Pinpoint the cell where the given text exists, returning its [X, Y] midpoint coordinate. 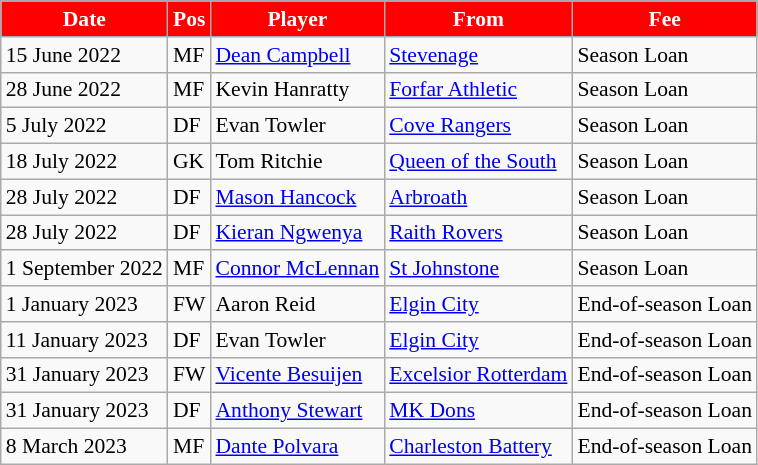
Mason Hancock [297, 197]
8 March 2023 [84, 447]
From [478, 19]
Dean Campbell [297, 55]
11 January 2023 [84, 340]
Excelsior Rotterdam [478, 375]
Forfar Athletic [478, 90]
Anthony Stewart [297, 411]
5 July 2022 [84, 126]
MK Dons [478, 411]
Aaron Reid [297, 304]
28 June 2022 [84, 90]
Kevin Hanratty [297, 90]
18 July 2022 [84, 162]
Arbroath [478, 197]
Cove Rangers [478, 126]
Queen of the South [478, 162]
St Johnstone [478, 269]
Charleston Battery [478, 447]
Vicente Besuijen [297, 375]
GK [190, 162]
15 June 2022 [84, 55]
Kieran Ngwenya [297, 233]
Pos [190, 19]
Date [84, 19]
1 September 2022 [84, 269]
Stevenage [478, 55]
Tom Ritchie [297, 162]
Connor McLennan [297, 269]
Raith Rovers [478, 233]
Dante Polvara [297, 447]
1 January 2023 [84, 304]
Fee [664, 19]
Player [297, 19]
